Identify which cell holds the provided text, then report its [x, y] central coordinate. 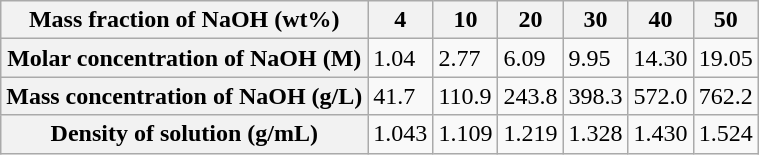
41.7 [400, 96]
20 [530, 20]
30 [596, 20]
1.430 [660, 134]
110.9 [466, 96]
6.09 [530, 58]
1.219 [530, 134]
1.328 [596, 134]
4 [400, 20]
10 [466, 20]
Mass concentration of NaOH (g/L) [184, 96]
Density of solution (g/mL) [184, 134]
9.95 [596, 58]
14.30 [660, 58]
Mass fraction of NaOH (wt%) [184, 20]
762.2 [726, 96]
2.77 [466, 58]
1.524 [726, 134]
19.05 [726, 58]
243.8 [530, 96]
398.3 [596, 96]
572.0 [660, 96]
Molar concentration of NaOH (M) [184, 58]
1.043 [400, 134]
50 [726, 20]
1.04 [400, 58]
40 [660, 20]
1.109 [466, 134]
